Identify which cell holds the provided text, then report its (x, y) central coordinate. 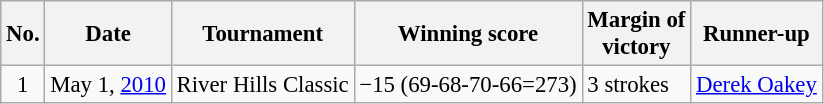
Tournament (262, 34)
Margin ofvictory (636, 34)
3 strokes (636, 85)
1 (23, 85)
Derek Oakey (756, 85)
Winning score (468, 34)
Runner-up (756, 34)
−15 (69-68-70-66=273) (468, 85)
River Hills Classic (262, 85)
May 1, 2010 (108, 85)
No. (23, 34)
Date (108, 34)
